Return the [x, y] coordinate for the center point of the cell that contains the specified text.  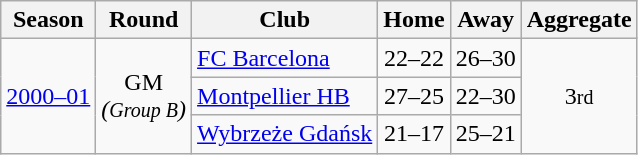
22–22 [414, 58]
Away [486, 20]
Season [48, 20]
GM(Group B) [144, 96]
22–30 [486, 96]
21–17 [414, 134]
Home [414, 20]
26–30 [486, 58]
Club [285, 20]
Aggregate [579, 20]
2000–01 [48, 96]
Round [144, 20]
3rd [579, 96]
FC Barcelona [285, 58]
Wybrzeże Gdańsk [285, 134]
27–25 [414, 96]
25–21 [486, 134]
Montpellier HB [285, 96]
